Return (X, Y) of the center of cell containing provided text 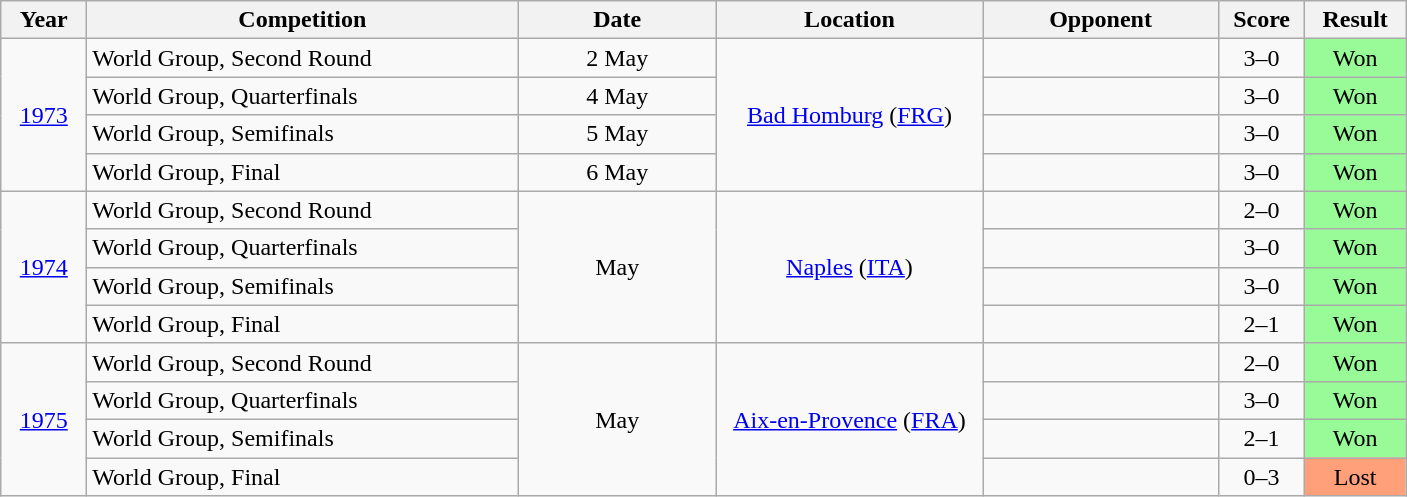
6 May (618, 172)
Naples (ITA) (849, 267)
1975 (44, 419)
5 May (618, 134)
Aix-en-Provence (FRA) (849, 419)
Year (44, 20)
Score (1262, 20)
Bad Homburg (FRG) (849, 115)
Location (849, 20)
Date (618, 20)
1974 (44, 267)
Result (1356, 20)
Opponent (1100, 20)
Competition (302, 20)
0–3 (1262, 477)
4 May (618, 96)
Lost (1356, 477)
1973 (44, 115)
2 May (618, 58)
